Pinpoint the cell where the given text exists, returning its [x, y] midpoint coordinate. 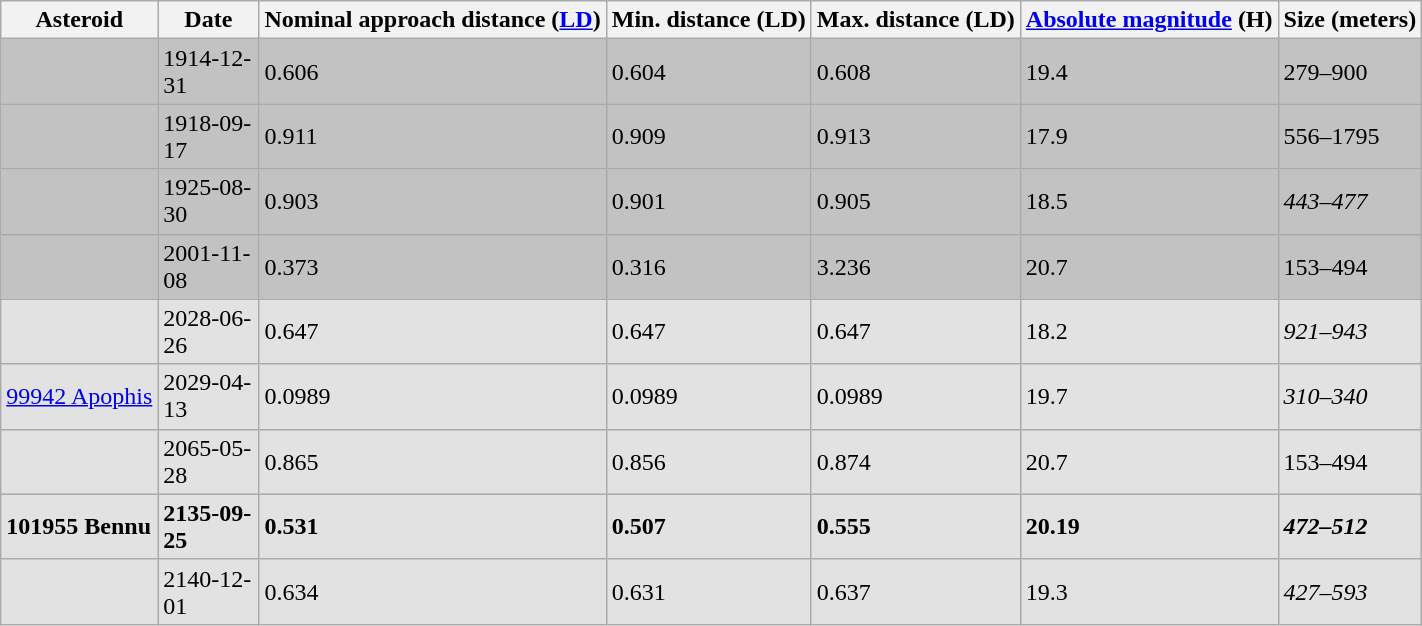
Absolute magnitude (H) [1149, 20]
310–340 [1350, 396]
1914-12-31 [208, 72]
2065-05-28 [208, 462]
0.874 [916, 462]
0.901 [708, 202]
0.373 [432, 266]
101955 Bennu [80, 526]
99942 Apophis [80, 396]
2135-09-25 [208, 526]
0.637 [916, 592]
19.7 [1149, 396]
0.634 [432, 592]
443–477 [1350, 202]
Asteroid [80, 20]
1918-09-17 [208, 136]
0.856 [708, 462]
279–900 [1350, 72]
Min. distance (LD) [708, 20]
0.913 [916, 136]
0.903 [432, 202]
19.4 [1149, 72]
0.865 [432, 462]
18.2 [1149, 332]
0.531 [432, 526]
2028-06-26 [208, 332]
2001-11-08 [208, 266]
18.5 [1149, 202]
0.316 [708, 266]
3.236 [916, 266]
921–943 [1350, 332]
20.19 [1149, 526]
2029-04-13 [208, 396]
0.606 [432, 72]
19.3 [1149, 592]
2140-12-01 [208, 592]
427–593 [1350, 592]
0.631 [708, 592]
0.555 [916, 526]
17.9 [1149, 136]
472–512 [1350, 526]
Max. distance (LD) [916, 20]
0.608 [916, 72]
0.905 [916, 202]
556–1795 [1350, 136]
1925-08-30 [208, 202]
Size (meters) [1350, 20]
0.604 [708, 72]
0.911 [432, 136]
0.909 [708, 136]
Nominal approach distance (LD) [432, 20]
Date [208, 20]
0.507 [708, 526]
